Return the [X, Y] coordinate for the center point of the cell that contains the specified text.  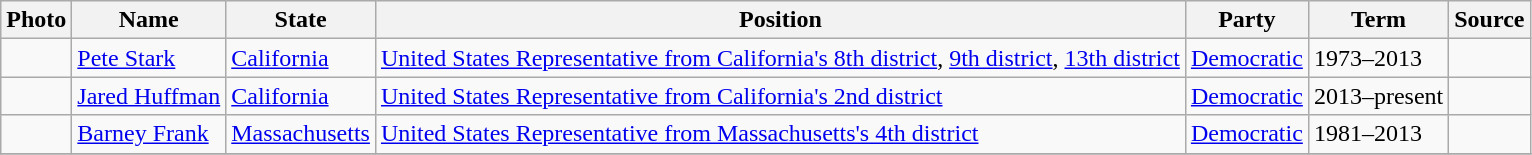
Photo [36, 20]
Position [780, 20]
Party [1246, 20]
2013–present [1378, 96]
State [301, 20]
Term [1378, 20]
Jared Huffman [149, 96]
1981–2013 [1378, 134]
Name [149, 20]
Source [1490, 20]
1973–2013 [1378, 58]
Barney Frank [149, 134]
United States Representative from California's 8th district, 9th district, 13th district [780, 58]
United States Representative from Massachusetts's 4th district [780, 134]
Pete Stark [149, 58]
Massachusetts [301, 134]
United States Representative from California's 2nd district [780, 96]
